Locate the cell with the specified text and output its [X, Y] center coordinate. 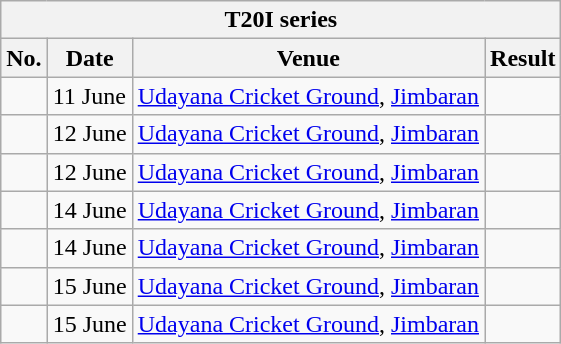
T20I series [281, 20]
Venue [308, 58]
No. [24, 58]
Result [523, 58]
Date [90, 58]
11 June [90, 96]
